Detect which cell encompasses the target text, then output its (X, Y) center coordinate. 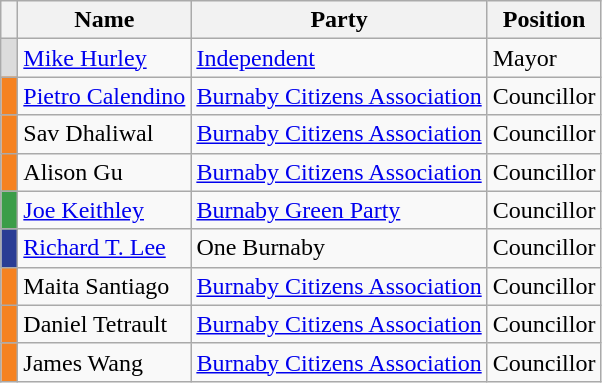
Richard T. Lee (104, 248)
Name (104, 20)
Mike Hurley (104, 58)
Pietro Calendino (104, 96)
Daniel Tetrault (104, 324)
Alison Gu (104, 172)
Mayor (544, 58)
Maita Santiago (104, 286)
James Wang (104, 362)
Joe Keithley (104, 210)
Position (544, 20)
Sav Dhaliwal (104, 134)
One Burnaby (339, 248)
Party (339, 20)
Independent (339, 58)
Burnaby Green Party (339, 210)
